Provide the [X, Y] coordinate of the cell's center where the given text is located.  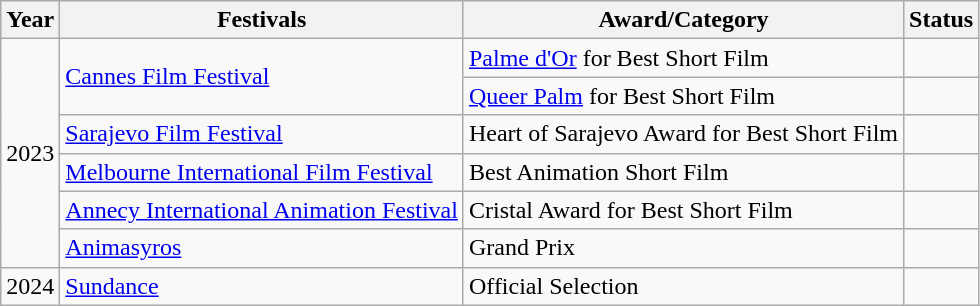
Heart of Sarajevo Award for Best Short Film [683, 134]
Animasyros [262, 248]
Official Selection [683, 286]
Palme d'Or for Best Short Film [683, 58]
Sarajevo Film Festival [262, 134]
Best Animation Short Film [683, 172]
Grand Prix [683, 248]
Queer Palm for Best Short Film [683, 96]
Status [942, 20]
2023 [30, 153]
Sundance [262, 286]
Award/Category [683, 20]
Cannes Film Festival [262, 77]
Annecy International Animation Festival [262, 210]
Melbourne International Film Festival [262, 172]
Year [30, 20]
Festivals [262, 20]
Cristal Award for Best Short Film [683, 210]
2024 [30, 286]
